Detect which cell encompasses the target text, then output its (X, Y) center coordinate. 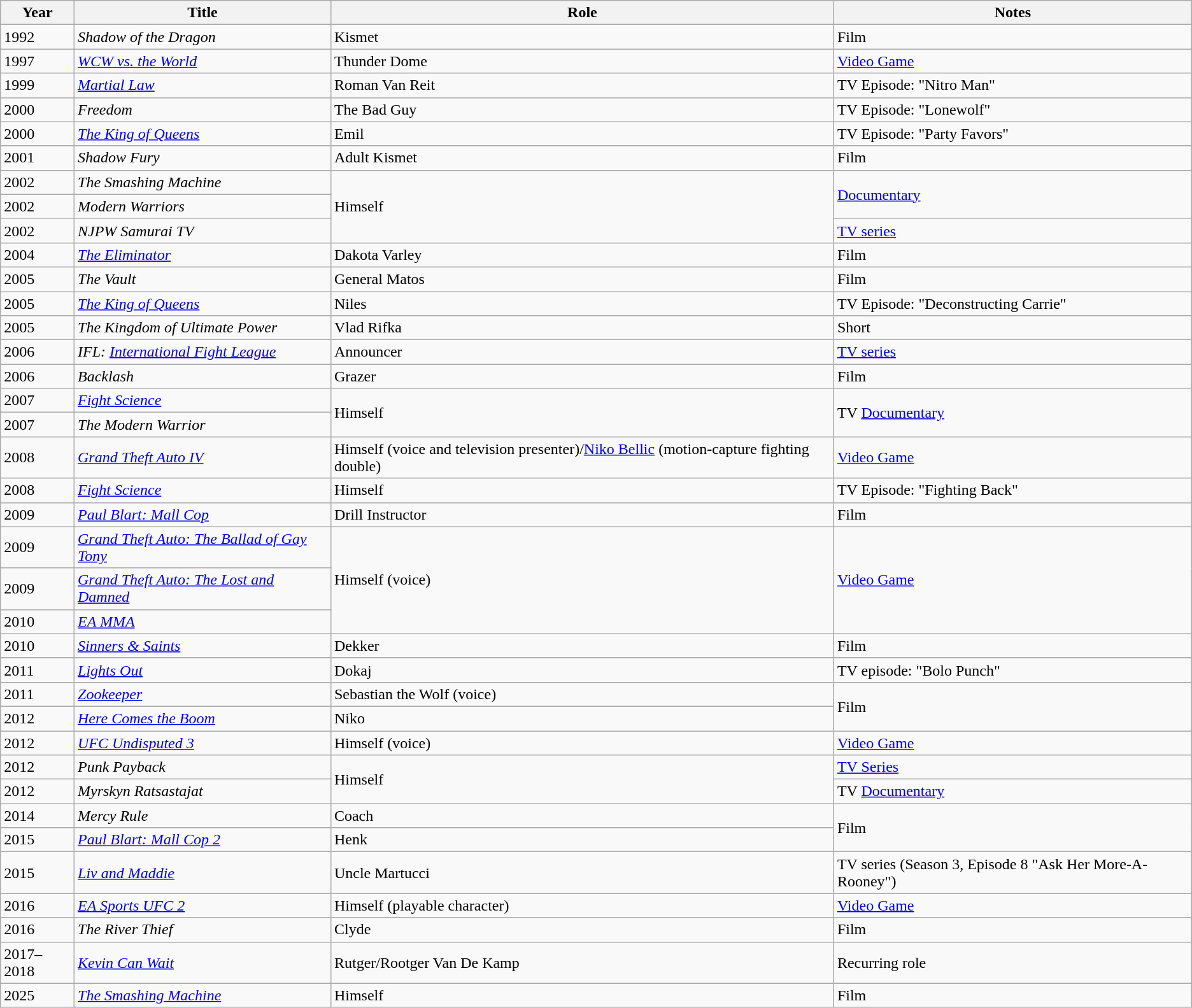
Dokaj (582, 670)
1999 (38, 85)
Modern Warriors (202, 206)
Dekker (582, 646)
Grazer (582, 376)
Clyde (582, 930)
2014 (38, 816)
IFL: International Fight League (202, 352)
Uncle Martucci (582, 872)
Rutger/Rootger Van De Kamp (582, 963)
Grand Theft Auto: The Lost and Damned (202, 588)
1992 (38, 37)
Shadow Fury (202, 158)
Mercy Rule (202, 816)
Niko (582, 718)
The River Thief (202, 930)
Year (38, 13)
Kevin Can Wait (202, 963)
Shadow of the Dragon (202, 37)
Himself (playable character) (582, 905)
Kismet (582, 37)
TV Episode: "Lonewolf" (1012, 110)
Punk Payback (202, 767)
Roman Van Reit (582, 85)
UFC Undisputed 3 (202, 743)
TV Episode: "Fighting Back" (1012, 490)
Here Comes the Boom (202, 718)
Paul Blart: Mall Cop (202, 515)
Coach (582, 816)
Short (1012, 328)
The Bad Guy (582, 110)
Backlash (202, 376)
Lights Out (202, 670)
The Eliminator (202, 255)
Niles (582, 304)
General Matos (582, 279)
TV series (Season 3, Episode 8 "Ask Her More-A-Rooney") (1012, 872)
2025 (38, 995)
Dakota Varley (582, 255)
Henk (582, 840)
2004 (38, 255)
TV Episode: "Nitro Man" (1012, 85)
The Vault (202, 279)
Emil (582, 134)
The Kingdom of Ultimate Power (202, 328)
Sinners & Saints (202, 646)
Zookeeper (202, 694)
Himself (voice and television presenter)/Niko Bellic (motion-capture fighting double) (582, 457)
TV Series (1012, 767)
EA MMA (202, 621)
Martial Law (202, 85)
The Modern Warrior (202, 425)
Liv and Maddie (202, 872)
Drill Instructor (582, 515)
EA Sports UFC 2 (202, 905)
Documentary (1012, 194)
Announcer (582, 352)
Role (582, 13)
Vlad Rifka (582, 328)
Adult Kismet (582, 158)
2017–2018 (38, 963)
Thunder Dome (582, 61)
NJPW Samurai TV (202, 231)
Sebastian the Wolf (voice) (582, 694)
TV Episode: "Deconstructing Carrie" (1012, 304)
TV Episode: "Party Favors" (1012, 134)
Title (202, 13)
Recurring role (1012, 963)
1997 (38, 61)
Freedom (202, 110)
Grand Theft Auto: The Ballad of Gay Tony (202, 548)
2001 (38, 158)
TV episode: "Bolo Punch" (1012, 670)
Grand Theft Auto IV (202, 457)
WCW vs. the World (202, 61)
Paul Blart: Mall Cop 2 (202, 840)
Myrskyn Ratsastajat (202, 791)
Notes (1012, 13)
